For the text-containing cell, return its midpoint in [x, y] coordinate format. 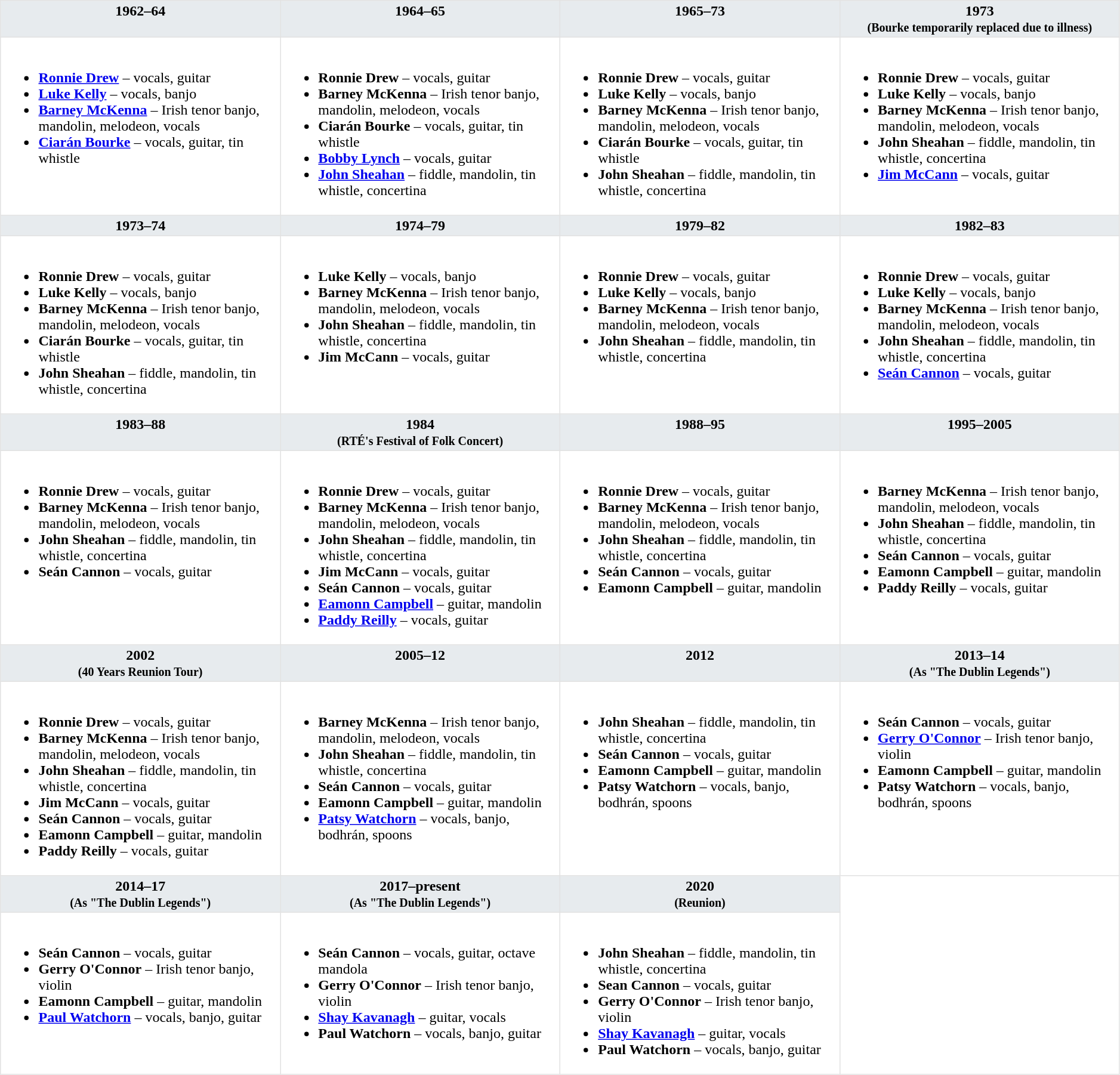
2002(40 Years Reunion Tour) [141, 663]
1973(Bourke temporarily replaced due to illness) [980, 19]
2020(Reunion) [699, 894]
Seán Cannon – vocals, guitarGerry O'Connor – Irish tenor banjo, violinEamonn Campbell – guitar, mandolinPaul Watchorn – vocals, banjo, guitar [141, 993]
2013–14(As "The Dublin Legends") [980, 663]
2012 [699, 663]
1983–88 [141, 433]
2014–17(As "The Dublin Legends") [141, 894]
1965–73 [699, 19]
2017–present(As "The Dublin Legends") [420, 894]
1995–2005 [980, 433]
1974–79 [420, 225]
1964–65 [420, 19]
1962–64 [141, 19]
1988–95 [699, 433]
1979–82 [699, 225]
1984(RTÉ's Festival of Folk Concert) [420, 433]
2005–12 [420, 663]
1973–74 [141, 225]
1982–83 [980, 225]
